For the text-containing cell, return its midpoint in (x, y) coordinate format. 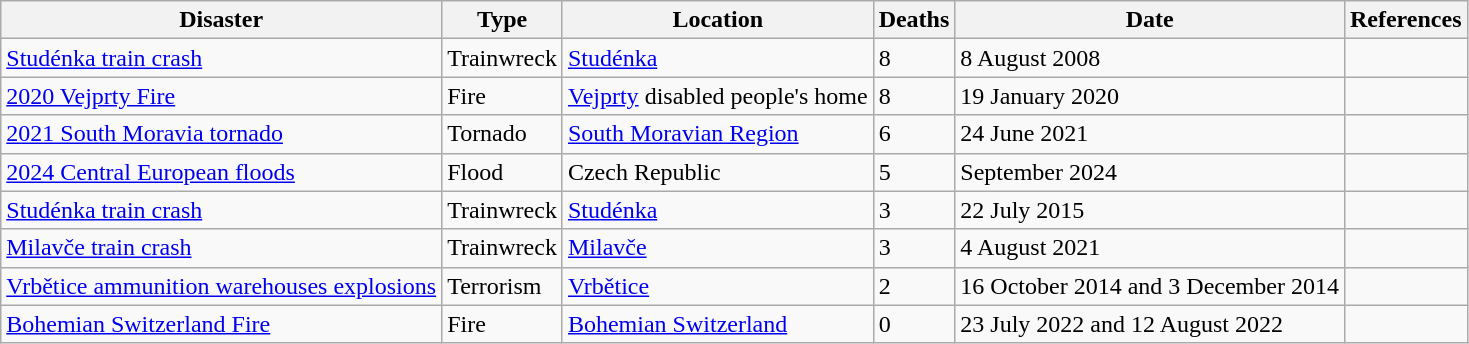
19 January 2020 (1150, 96)
Location (718, 20)
Milavče (718, 248)
24 June 2021 (1150, 134)
Vrbětice (718, 286)
Vrbětice ammunition warehouses explosions (222, 286)
4 August 2021 (1150, 248)
Terrorism (502, 286)
Czech Republic (718, 172)
Bohemian Switzerland (718, 324)
0 (914, 324)
2021 South Moravia tornado (222, 134)
6 (914, 134)
References (1406, 20)
16 October 2014 and 3 December 2014 (1150, 286)
2 (914, 286)
22 July 2015 (1150, 210)
South Moravian Region (718, 134)
Type (502, 20)
Deaths (914, 20)
Disaster (222, 20)
Milavče train crash (222, 248)
Bohemian Switzerland Fire (222, 324)
23 July 2022 and 12 August 2022 (1150, 324)
September 2024 (1150, 172)
Date (1150, 20)
8 August 2008 (1150, 58)
Vejprty disabled people's home (718, 96)
2024 Central European floods (222, 172)
Tornado (502, 134)
Flood (502, 172)
5 (914, 172)
2020 Vejprty Fire (222, 96)
